Return [x, y] of the center of cell containing provided text 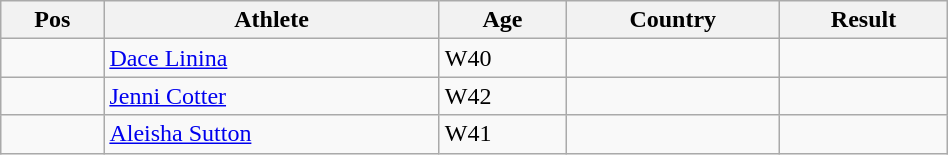
Jenni Cotter [272, 96]
Athlete [272, 20]
Pos [52, 20]
Aleisha Sutton [272, 134]
Country [673, 20]
W41 [502, 134]
Result [864, 20]
Dace Linina [272, 58]
W40 [502, 58]
W42 [502, 96]
Age [502, 20]
